Provide the (x, y) coordinate of the cell's center where the given text is located.  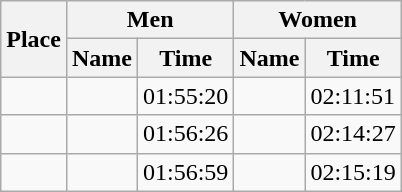
Women (318, 20)
01:56:59 (185, 172)
01:55:20 (185, 96)
02:15:19 (353, 172)
Place (34, 39)
02:14:27 (353, 134)
01:56:26 (185, 134)
Men (150, 20)
02:11:51 (353, 96)
